Provide the (X, Y) coordinate of the cell's center where the given text is located.  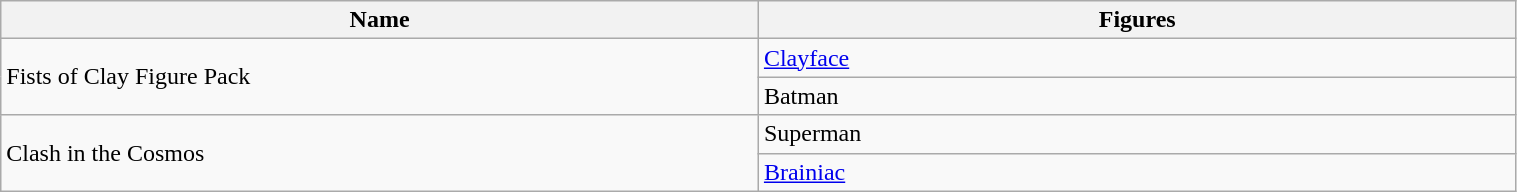
Name (380, 20)
Clayface (1137, 58)
Batman (1137, 96)
Figures (1137, 20)
Clash in the Cosmos (380, 153)
Fists of Clay Figure Pack (380, 77)
Brainiac (1137, 172)
Superman (1137, 134)
